From the cell containing the given text, extract its center point as (x, y) coordinate. 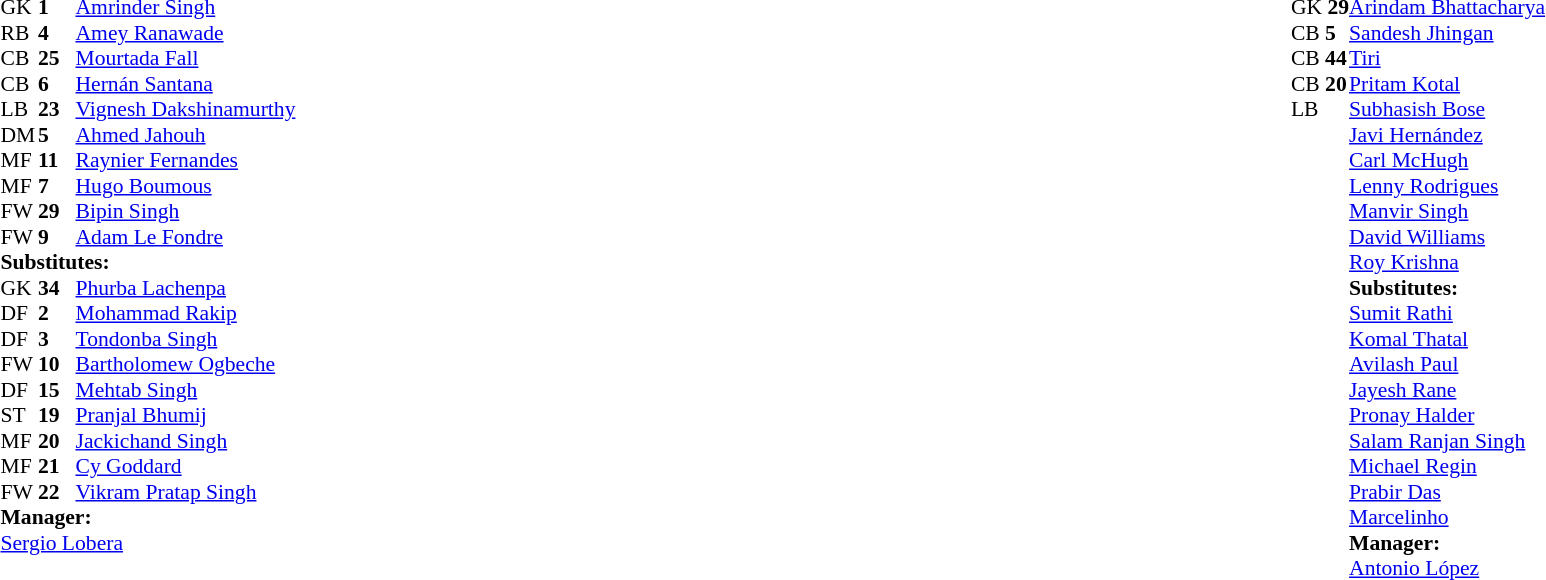
3 (57, 339)
Cy Goddard (186, 467)
11 (57, 161)
10 (57, 365)
20 (57, 441)
Mohammad Rakip (186, 313)
Raynier Fernandes (186, 161)
Hugo Boumous (186, 186)
Sandesh Jhingan (1447, 33)
Hernán Santana (186, 84)
Vikram Pratap Singh (186, 492)
CB 44 (1320, 59)
Pritam Kotal (1447, 84)
Pronay Halder (1447, 415)
Amey Ranawade (186, 33)
Tiri (1447, 59)
GK (19, 288)
Mourtada Fall (186, 59)
Sumit Rathi (1447, 313)
25 (57, 59)
CB 5 (1320, 33)
ST (19, 415)
5 (57, 135)
Komal Thatal (1447, 339)
34 (57, 288)
19 (57, 415)
RB (19, 33)
Subhasish Bose (1447, 109)
Roy Krishna (1447, 263)
22 (57, 492)
Marcelinho (1447, 517)
7 (57, 186)
Bipin Singh (186, 211)
Javi Hernández (1447, 135)
Phurba Lachenpa (186, 288)
Salam Ranjan Singh (1447, 441)
2 (57, 313)
Bartholomew Ogbeche (186, 365)
Avilash Paul (1447, 365)
Vignesh Dakshinamurthy (186, 109)
21 (57, 467)
Prabir Das (1447, 492)
David Williams (1447, 237)
Carl McHugh (1447, 161)
Jackichand Singh (186, 441)
Lenny Rodrigues (1447, 186)
Michael Regin (1447, 467)
Mehtab Singh (186, 390)
Ahmed Jahouh (186, 135)
29 (57, 211)
4 (57, 33)
15 (57, 390)
Manvir Singh (1447, 211)
CB 20 (1320, 84)
23 (57, 109)
Sergio Lobera (148, 543)
DM (19, 135)
Jayesh Rane (1447, 390)
Adam Le Fondre (186, 237)
Pranjal Bhumij (186, 415)
6 (57, 84)
9 (57, 237)
Tondonba Singh (186, 339)
